Find where the given text appears and provide that cell's center as (x, y) coordinate. 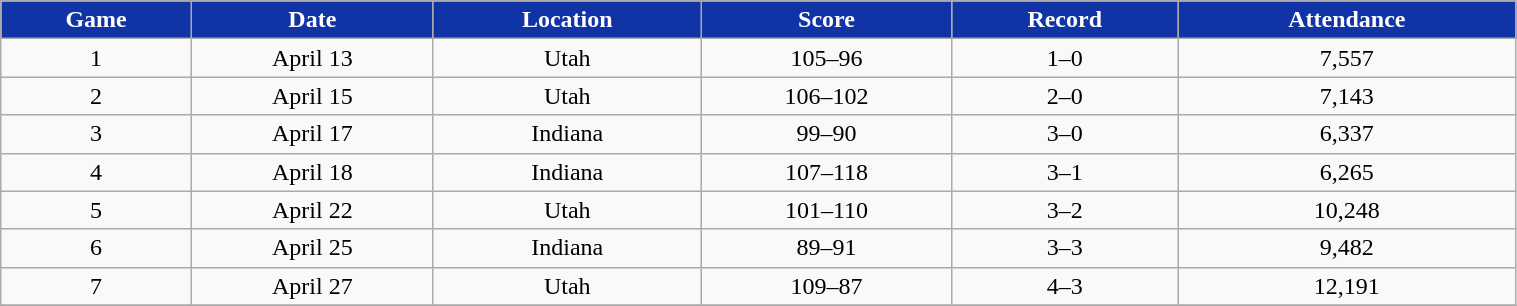
April 18 (312, 172)
1–0 (1065, 58)
April 13 (312, 58)
April 27 (312, 286)
Location (567, 20)
5 (96, 210)
April 25 (312, 248)
3–3 (1065, 248)
6,265 (1347, 172)
Game (96, 20)
7,557 (1347, 58)
106–102 (826, 96)
2–0 (1065, 96)
3–1 (1065, 172)
10,248 (1347, 210)
3–2 (1065, 210)
3 (96, 134)
101–110 (826, 210)
9,482 (1347, 248)
Record (1065, 20)
109–87 (826, 286)
Attendance (1347, 20)
6 (96, 248)
April 22 (312, 210)
Score (826, 20)
7 (96, 286)
4 (96, 172)
2 (96, 96)
99–90 (826, 134)
April 17 (312, 134)
7,143 (1347, 96)
6,337 (1347, 134)
1 (96, 58)
105–96 (826, 58)
April 15 (312, 96)
4–3 (1065, 286)
12,191 (1347, 286)
Date (312, 20)
89–91 (826, 248)
107–118 (826, 172)
3–0 (1065, 134)
